Pinpoint the cell where the given text exists, returning its [x, y] midpoint coordinate. 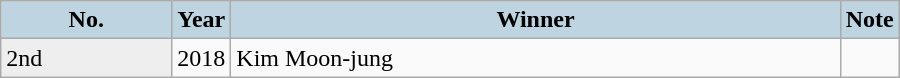
2018 [202, 58]
Year [202, 20]
2nd [86, 58]
Kim Moon-jung [536, 58]
No. [86, 20]
Note [870, 20]
Winner [536, 20]
